From the cell containing the given text, extract its center point as [x, y] coordinate. 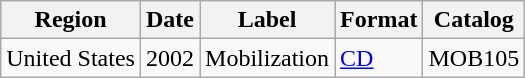
Date [170, 20]
Region [71, 20]
Format [379, 20]
Mobilization [268, 58]
CD [379, 58]
Catalog [474, 20]
Label [268, 20]
2002 [170, 58]
United States [71, 58]
MOB105 [474, 58]
